Scan for the cell matching the given text and deliver its [x, y] coordinate at center. 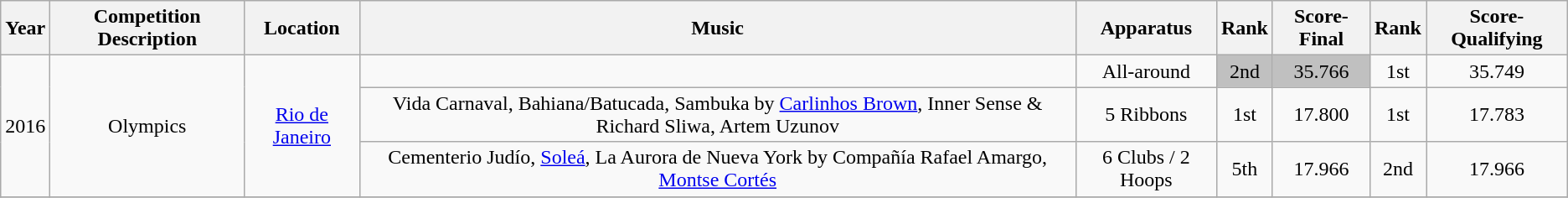
35.749 [1496, 71]
17.783 [1496, 114]
6 Clubs / 2 Hoops [1146, 169]
All-around [1146, 71]
5 Ribbons [1146, 114]
Vida Carnaval, Bahiana/Batucada, Sambuka by Carlinhos Brown, Inner Sense & Richard Sliwa, Artem Uzunov [717, 114]
Score-Final [1321, 29]
Score-Qualifying [1496, 29]
Competition Description [147, 29]
2016 [25, 126]
Cementerio Judío, Soleá, La Aurora de Nueva York by Compañía Rafael Amargo, Montse Cortés [717, 169]
Apparatus [1146, 29]
Music [717, 29]
Location [302, 29]
35.766 [1321, 71]
5th [1245, 169]
Year [25, 29]
Rio de Janeiro [302, 126]
17.800 [1321, 114]
Olympics [147, 126]
